Detect which cell encompasses the target text, then output its [x, y] center coordinate. 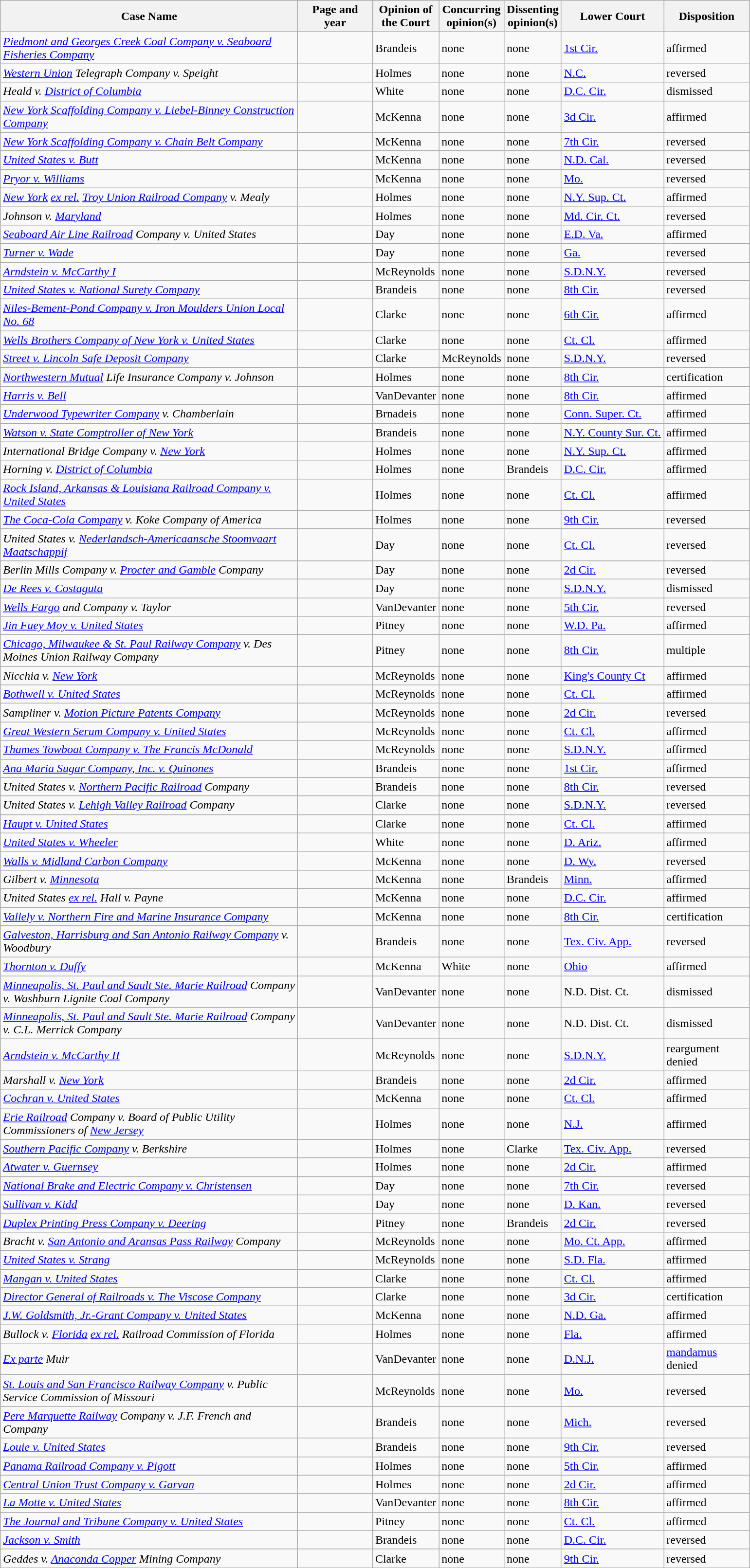
United States v. Strang [149, 1260]
N.C. [612, 73]
Mich. [612, 1423]
Northwestern Mutual Life Insurance Company v. Johnson [149, 377]
Nicchia v. New York [149, 676]
Sampliner v. Motion Picture Patents Company [149, 713]
United States ex rel. Hall v. Payne [149, 898]
mandamus denied [707, 1359]
Page and year [335, 17]
Conn. Super. Ct. [612, 414]
Walls v. Midland Carbon Company [149, 861]
Berlin Mills Company v. Procter and Gamble Company [149, 570]
National Brake and Electric Company v. Christensen [149, 1186]
The Coca-Cola Company v. Koke Company of America [149, 520]
United States v. National Surety Company [149, 290]
Wells Fargo and Company v. Taylor [149, 607]
Thames Towboat Company v. The Francis McDonald [149, 750]
Ex parte Muir [149, 1359]
La Motte v. United States [149, 1503]
Horning v. District of Columbia [149, 469]
The Journal and Tribune Company v. United States [149, 1521]
King's County Ct [612, 676]
Haupt v. United States [149, 824]
Marshall v. New York [149, 1080]
D. Kan. [612, 1204]
Harris v. Bell [149, 396]
Mo. Ct. App. [612, 1241]
Piedmont and Georges Creek Coal Company v. Seaboard Fisheries Company [149, 48]
Panama Railroad Company v. Pigott [149, 1466]
United States v. Wheeler [149, 842]
Street v. Lincoln Safe Deposit Company [149, 359]
Western Union Telegraph Company v. Speight [149, 73]
multiple [707, 651]
Opinion of the Court [405, 17]
United States v. Lehigh Valley Railroad Company [149, 805]
N.D. Cal. [612, 160]
D. Ariz. [612, 842]
Galveston, Harrisburg and San Antonio Railway Company v. Woodbury [149, 942]
S.D. Fla. [612, 1260]
Rock Island, Arkansas & Louisiana Railroad Company v. United States [149, 494]
Pryor v. Williams [149, 179]
New York ex rel. Troy Union Railroad Company v. Mealy [149, 197]
Arndstein v. McCarthy II [149, 1055]
Atwater v. Guernsey [149, 1167]
New York Scaffolding Company v. Chain Belt Company [149, 142]
Bothwell v. United States [149, 694]
St. Louis and San Francisco Railway Company v. Public Service Commission of Missouri [149, 1390]
Jackson v. Smith [149, 1540]
United States v. Northern Pacific Railroad Company [149, 787]
E.D. Va. [612, 234]
Niles-Bement-Pond Company v. Iron Moulders Union Local No. 68 [149, 315]
Central Union Trust Company v. Garvan [149, 1484]
Johnson v. Maryland [149, 216]
Mangan v. United States [149, 1278]
D.N.J. [612, 1359]
Ga. [612, 252]
N.Y. County Sur. Ct. [612, 433]
Disposition [707, 17]
Dissenting opinion(s) [532, 17]
Sullivan v. Kidd [149, 1204]
Underwood Typewriter Company v. Chamberlain [149, 414]
N.D. Ga. [612, 1316]
Ana Maria Sugar Company, Inc. v. Quinones [149, 768]
Turner v. Wade [149, 252]
Erie Railroad Company v. Board of Public Utility Commissioners of New Jersey [149, 1124]
6th Cir. [612, 315]
Seaboard Air Line Railroad Company v. United States [149, 234]
Md. Cir. Ct. [612, 216]
Director General of Railroads v. The Viscose Company [149, 1297]
J.W. Goldsmith, Jr.-Grant Company v. United States [149, 1316]
United States v. Nederlandsch-Americaansche Stoomvaart Maatschappij [149, 545]
Watson v. State Comptroller of New York [149, 433]
Heald v. District of Columbia [149, 91]
Southern Pacific Company v. Berkshire [149, 1149]
Wells Brothers Company of New York v. United States [149, 340]
Arndstein v. McCarthy I [149, 271]
Bracht v. San Antonio and Aransas Pass Railway Company [149, 1241]
United States v. Butt [149, 160]
Case Name [149, 17]
Minneapolis, St. Paul and Sault Ste. Marie Railroad Company v. Washburn Lignite Coal Company [149, 991]
Minn. [612, 879]
New York Scaffolding Company v. Liebel-Binney Construction Company [149, 117]
Gilbert v. Minnesota [149, 879]
Great Western Serum Company v. United States [149, 731]
Minneapolis, St. Paul and Sault Ste. Marie Railroad Company v. C.L. Merrick Company [149, 1024]
International Bridge Company v. New York [149, 451]
Jin Fuey Moy v. United States [149, 626]
Cochran v. United States [149, 1099]
Geddes v. Anaconda Copper Mining Company [149, 1558]
Pere Marquette Railway Company v. J.F. French and Company [149, 1423]
Louie v. United States [149, 1447]
Fla. [612, 1334]
De Rees v. Costaguta [149, 588]
Concurring opinion(s) [472, 17]
D. Wy. [612, 861]
Bullock v. Florida ex rel. Railroad Commission of Florida [149, 1334]
reargument denied [707, 1055]
W.D. Pa. [612, 626]
Duplex Printing Press Company v. Deering [149, 1223]
Lower Court [612, 17]
Chicago, Milwaukee & St. Paul Railway Company v. Des Moines Union Railway Company [149, 651]
Brnadeis [405, 414]
Thornton v. Duffy [149, 967]
Vallely v. Northern Fire and Marine Insurance Company [149, 916]
N.J. [612, 1124]
Ohio [612, 967]
